Find where the given text appears and provide that cell's center as [X, Y] coordinate. 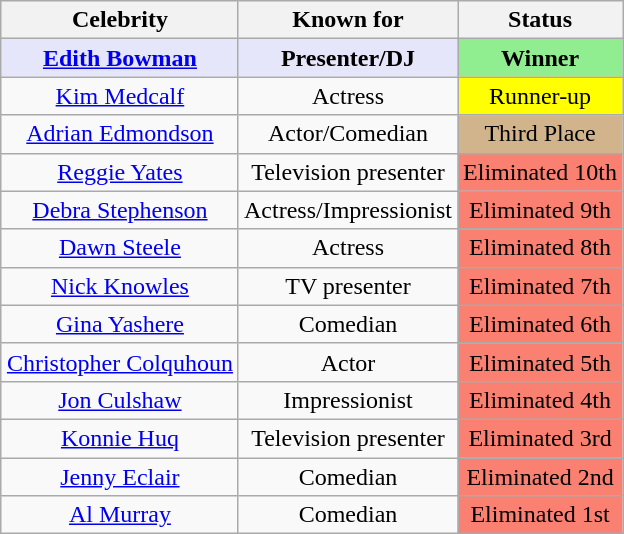
Known for [348, 20]
Impressionist [348, 400]
Christopher Colquhoun [120, 362]
Reggie Yates [120, 172]
Jon Culshaw [120, 400]
TV presenter [348, 286]
Actress/Impressionist [348, 210]
Eliminated 9th [540, 210]
Celebrity [120, 20]
Runner-up [540, 96]
Winner [540, 58]
Adrian Edmondson [120, 134]
Jenny Eclair [120, 477]
Eliminated 3rd [540, 438]
Eliminated 10th [540, 172]
Actor [348, 362]
Debra Stephenson [120, 210]
Gina Yashere [120, 324]
Al Murray [120, 515]
Nick Knowles [120, 286]
Eliminated 1st [540, 515]
Eliminated 7th [540, 286]
Eliminated 5th [540, 362]
Edith Bowman [120, 58]
Third Place [540, 134]
Dawn Steele [120, 248]
Presenter/DJ [348, 58]
Eliminated 8th [540, 248]
Eliminated 6th [540, 324]
Actor/Comedian [348, 134]
Eliminated 2nd [540, 477]
Eliminated 4th [540, 400]
Status [540, 20]
Kim Medcalf [120, 96]
Konnie Huq [120, 438]
